Extract the [x, y] coordinate from the center of the cell holding the provided text.  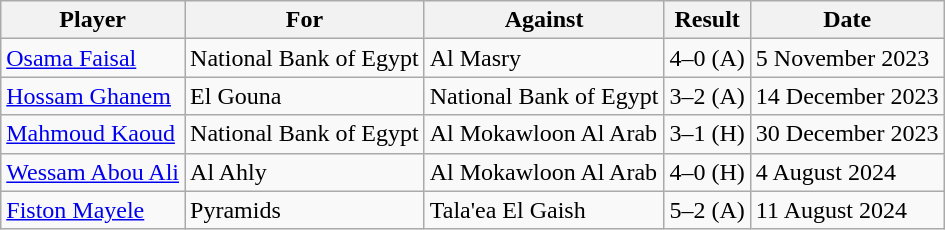
Against [544, 20]
5–2 (A) [707, 210]
14 December 2023 [847, 96]
For [305, 20]
3–2 (A) [707, 96]
Wessam Abou Ali [93, 172]
Tala'ea El Gaish [544, 210]
Date [847, 20]
Fiston Mayele [93, 210]
Al Masry [544, 58]
Result [707, 20]
5 November 2023 [847, 58]
Hossam Ghanem [93, 96]
4 August 2024 [847, 172]
4–0 (A) [707, 58]
3–1 (H) [707, 134]
30 December 2023 [847, 134]
4–0 (H) [707, 172]
Player [93, 20]
Osama Faisal [93, 58]
Al Ahly [305, 172]
11 August 2024 [847, 210]
El Gouna [305, 96]
Mahmoud Kaoud [93, 134]
Pyramids [305, 210]
